Pinpoint the cell where the given text exists, returning its (x, y) midpoint coordinate. 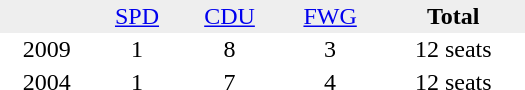
2009 (47, 50)
8 (229, 50)
CDU (229, 16)
FWG (330, 16)
1 (138, 50)
3 (330, 50)
SPD (138, 16)
Total (454, 16)
12 seats (454, 50)
